Extract the (X, Y) coordinate from the center of the cell holding the provided text.  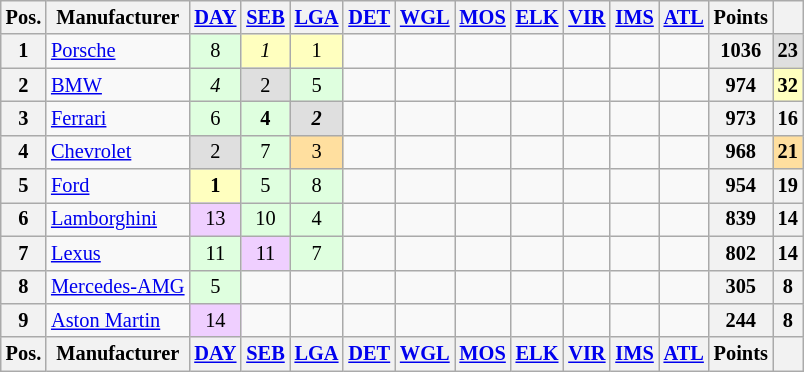
16 (788, 118)
32 (788, 85)
973 (741, 118)
968 (741, 152)
23 (788, 51)
305 (741, 287)
13 (215, 219)
Porsche (118, 51)
19 (788, 186)
Chevrolet (118, 152)
Ferrari (118, 118)
Aston Martin (118, 320)
21 (788, 152)
839 (741, 219)
BMW (118, 85)
974 (741, 85)
802 (741, 253)
1036 (741, 51)
Lamborghini (118, 219)
Mercedes-AMG (118, 287)
954 (741, 186)
Ford (118, 186)
244 (741, 320)
10 (265, 219)
Lexus (118, 253)
9 (24, 320)
